Scan for the cell matching the given text and deliver its (x, y) coordinate at center. 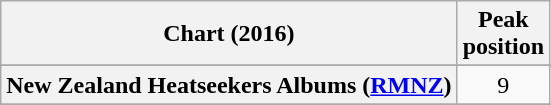
Peak position (503, 34)
9 (503, 85)
Chart (2016) (229, 34)
New Zealand Heatseekers Albums (RMNZ) (229, 85)
